Find where the given text appears and provide that cell's center as [X, Y] coordinate. 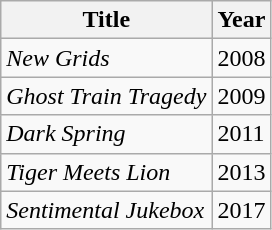
Tiger Meets Lion [106, 172]
2013 [242, 172]
Sentimental Jukebox [106, 210]
Year [242, 20]
New Grids [106, 58]
Dark Spring [106, 134]
Ghost Train Tragedy [106, 96]
Title [106, 20]
2009 [242, 96]
2017 [242, 210]
2011 [242, 134]
2008 [242, 58]
